Find where the given text appears and provide that cell's center as [x, y] coordinate. 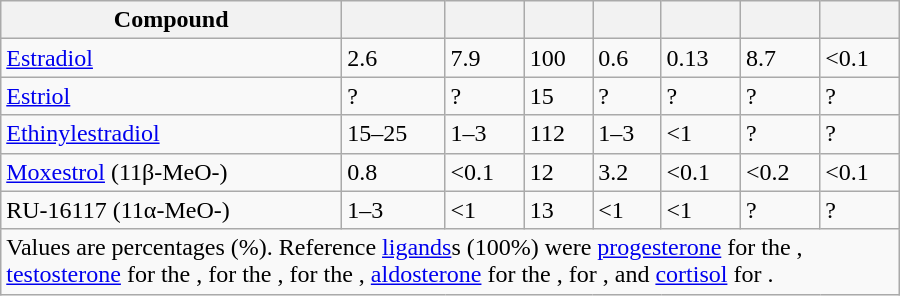
3.2 [627, 172]
100 [558, 58]
Estradiol [172, 58]
15–25 [394, 134]
0.6 [627, 58]
Ethinylestradiol [172, 134]
15 [558, 96]
112 [558, 134]
Compound [172, 20]
0.13 [700, 58]
8.7 [780, 58]
2.6 [394, 58]
Moxestrol (11β-MeO-) [172, 172]
12 [558, 172]
RU-16117 (11α-MeO-) [172, 210]
0.8 [394, 172]
<0.2 [780, 172]
Estriol [172, 96]
7.9 [484, 58]
13 [558, 210]
